Determine the [X, Y] coordinate at the center of the cell enclosing the given text.  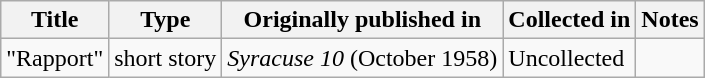
Collected in [570, 20]
short story [166, 58]
Title [55, 20]
"Rapport" [55, 58]
Syracuse 10 (October 1958) [362, 58]
Notes [670, 20]
Type [166, 20]
Originally published in [362, 20]
Uncollected [570, 58]
